Provide the [X, Y] coordinate of the cell's center where the given text is located.  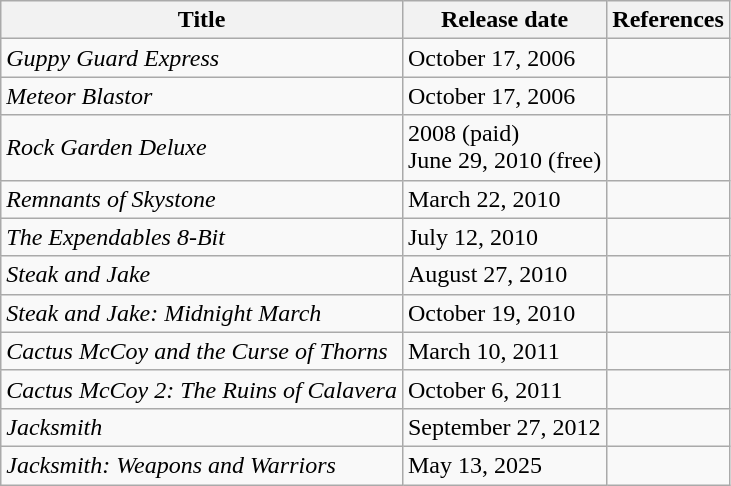
Cactus McCoy and the Curse of Thorns [202, 351]
Steak and Jake [202, 275]
Release date [504, 20]
October 6, 2011 [504, 389]
Remnants of Skystone [202, 199]
May 13, 2025 [504, 465]
August 27, 2010 [504, 275]
The Expendables 8-Bit [202, 237]
March 10, 2011 [504, 351]
References [668, 20]
October 19, 2010 [504, 313]
Cactus McCoy 2: The Ruins of Calavera [202, 389]
July 12, 2010 [504, 237]
Guppy Guard Express [202, 58]
September 27, 2012 [504, 427]
Steak and Jake: Midnight March [202, 313]
March 22, 2010 [504, 199]
Rock Garden Deluxe [202, 148]
2008 (paid)June 29, 2010 (free) [504, 148]
Title [202, 20]
Jacksmith [202, 427]
Jacksmith: Weapons and Warriors [202, 465]
Meteor Blastor [202, 96]
